For the text-containing cell, return its midpoint in [x, y] coordinate format. 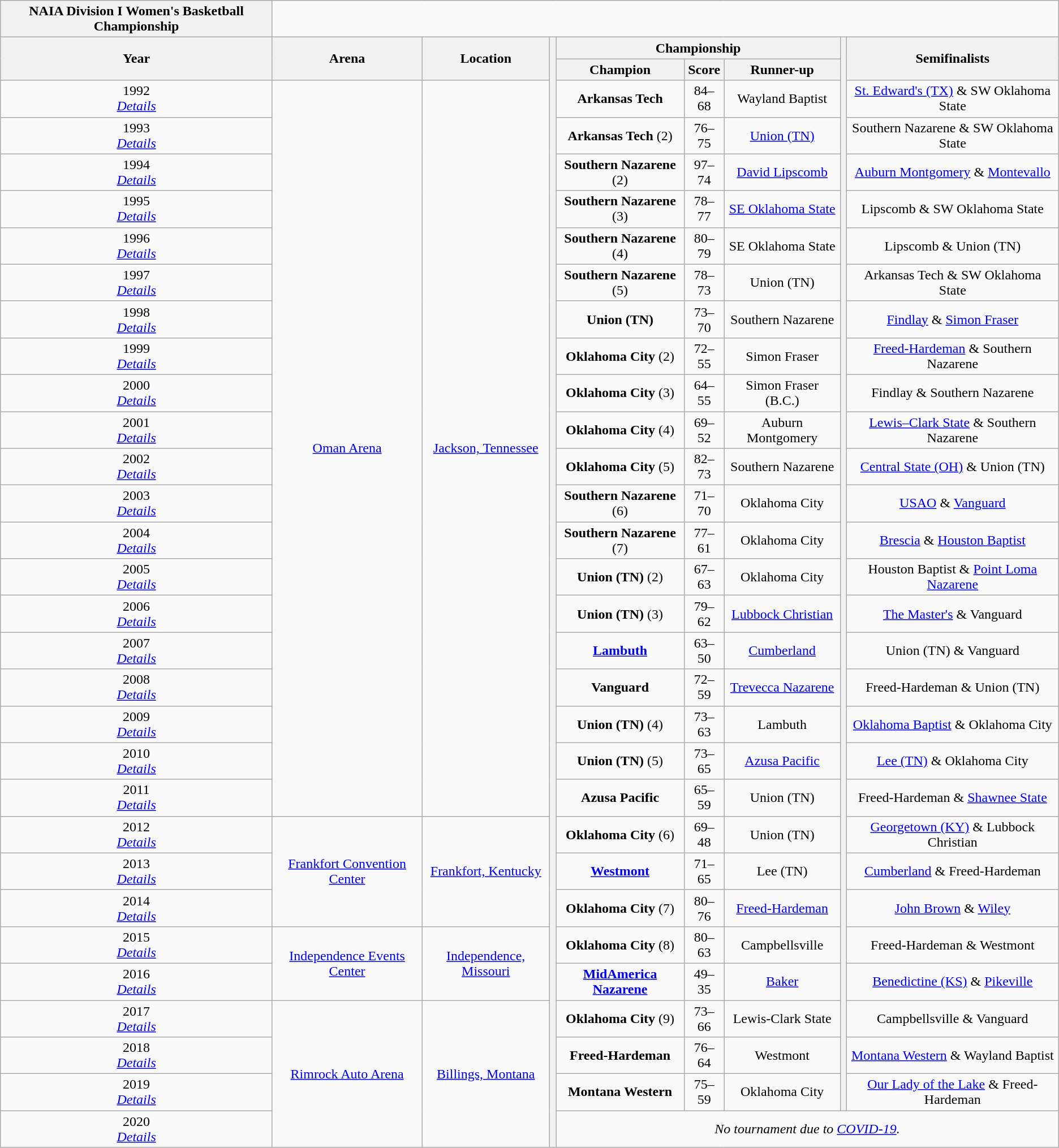
Oklahoma City (6) [620, 835]
2001Details [137, 430]
Southern Nazarene (3) [620, 209]
2009Details [137, 724]
NAIA Division I Women's Basketball Championship [137, 19]
Auburn Montgomery & Montevallo [953, 172]
Independence Events Center [347, 963]
Montana Western & Wayland Baptist [953, 1055]
Score [704, 70]
Union (TN) (3) [620, 614]
Oman Arena [347, 448]
Southern Nazarene (4) [620, 245]
Lewis-Clark State [782, 1018]
Benedictine (KS) & Pikeville [953, 982]
No tournament due to COVID-19. [808, 1129]
76–75 [704, 136]
1999Details [137, 356]
Oklahoma City (8) [620, 944]
71–70 [704, 503]
78–77 [704, 209]
Independence, Missouri [486, 963]
2007Details [137, 650]
Union (TN) (5) [620, 761]
76–64 [704, 1055]
Southern Nazarene (2) [620, 172]
Oklahoma City (2) [620, 356]
Rimrock Auto Arena [347, 1073]
Oklahoma City (7) [620, 908]
2004Details [137, 541]
Simon Fraser (B.C.) [782, 392]
Findlay & Simon Fraser [953, 319]
80–79 [704, 245]
2014Details [137, 908]
2012Details [137, 835]
Wayland Baptist [782, 98]
2000Details [137, 392]
Trevecca Nazarene [782, 688]
Brescia & Houston Baptist [953, 541]
Location [486, 59]
69–48 [704, 835]
73–66 [704, 1018]
1997Details [137, 283]
Montana Western [620, 1093]
2003Details [137, 503]
73–65 [704, 761]
Jackson, Tennessee [486, 448]
Southern Nazarene (7) [620, 541]
1993Details [137, 136]
Findlay & Southern Nazarene [953, 392]
72–59 [704, 688]
Our Lady of the Lake & Freed-Hardeman [953, 1093]
71–65 [704, 871]
1992Details [137, 98]
63–50 [704, 650]
2010Details [137, 761]
Oklahoma City (5) [620, 467]
Baker [782, 982]
Oklahoma Baptist & Oklahoma City [953, 724]
84–68 [704, 98]
David Lipscomb [782, 172]
2011Details [137, 797]
Frankfort, Kentucky [486, 871]
Freed-Hardeman & Shawnee State [953, 797]
Cumberland & Freed-Hardeman [953, 871]
2019Details [137, 1093]
Oklahoma City (9) [620, 1018]
2020Details [137, 1129]
Frankfort Convention Center [347, 871]
Southern Nazarene (6) [620, 503]
Central State (OH) & Union (TN) [953, 467]
82–73 [704, 467]
Champion [620, 70]
2008Details [137, 688]
Union (TN) (4) [620, 724]
2005Details [137, 577]
Lipscomb & SW Oklahoma State [953, 209]
Year [137, 59]
69–52 [704, 430]
2017Details [137, 1018]
Arkansas Tech (2) [620, 136]
Lee (TN) [782, 871]
2018Details [137, 1055]
MidAmerica Nazarene [620, 982]
2015Details [137, 944]
Georgetown (KY) & Lubbock Christian [953, 835]
Oklahoma City (4) [620, 430]
1998Details [137, 319]
80–76 [704, 908]
Freed-Hardeman & Southern Nazarene [953, 356]
1994Details [137, 172]
75–59 [704, 1093]
78–73 [704, 283]
73–63 [704, 724]
Simon Fraser [782, 356]
Billings, Montana [486, 1073]
Oklahoma City (3) [620, 392]
Lubbock Christian [782, 614]
Freed-Hardeman & Westmont [953, 944]
97–74 [704, 172]
Lewis–Clark State & Southern Nazarene [953, 430]
Southern Nazarene (5) [620, 283]
67–63 [704, 577]
65–59 [704, 797]
80–63 [704, 944]
2016Details [137, 982]
Championship [698, 48]
Lipscomb & Union (TN) [953, 245]
73–70 [704, 319]
2002Details [137, 467]
Union (TN) & Vanguard [953, 650]
St. Edward's (TX) & SW Oklahoma State [953, 98]
79–62 [704, 614]
Vanguard [620, 688]
Southern Nazarene & SW Oklahoma State [953, 136]
2013Details [137, 871]
72–55 [704, 356]
Houston Baptist & Point Loma Nazarene [953, 577]
Campbellsville [782, 944]
Lee (TN) & Oklahoma City [953, 761]
77–61 [704, 541]
Union (TN) (2) [620, 577]
1995Details [137, 209]
2006Details [137, 614]
Arkansas Tech [620, 98]
49–35 [704, 982]
Semifinalists [953, 59]
USAO & Vanguard [953, 503]
Runner-up [782, 70]
1996Details [137, 245]
John Brown & Wiley [953, 908]
Cumberland [782, 650]
Campbellsville & Vanguard [953, 1018]
Arena [347, 59]
Arkansas Tech & SW Oklahoma State [953, 283]
Freed-Hardeman & Union (TN) [953, 688]
64–55 [704, 392]
Auburn Montgomery [782, 430]
The Master's & Vanguard [953, 614]
